Provide the (x, y) coordinate of the cell's center where the given text is located.  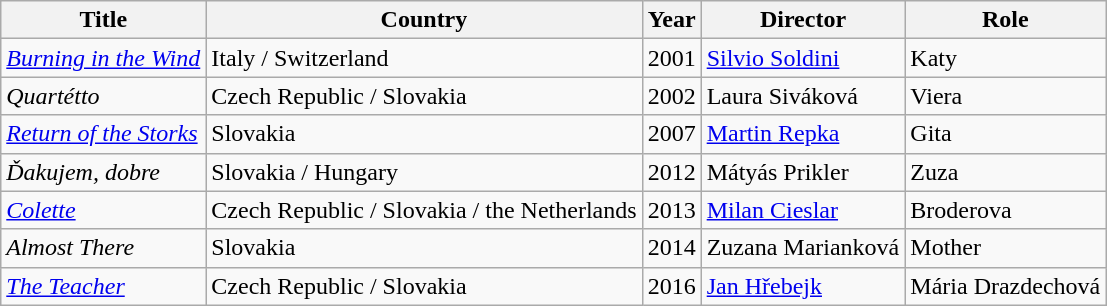
Title (104, 20)
2007 (672, 134)
Country (424, 20)
Mother (1006, 248)
2001 (672, 58)
Gita (1006, 134)
2013 (672, 210)
Laura Siváková (803, 96)
Jan Hřebejk (803, 286)
2014 (672, 248)
2016 (672, 286)
Mátyás Prikler (803, 172)
Broderova (1006, 210)
Zuzana Marianková (803, 248)
Martin Repka (803, 134)
2002 (672, 96)
Director (803, 20)
Czech Republic / Slovakia / the Netherlands (424, 210)
Mária Drazdechová (1006, 286)
Colette (104, 210)
Zuza (1006, 172)
Role (1006, 20)
Year (672, 20)
Quartétto (104, 96)
Viera (1006, 96)
Katy (1006, 58)
Burning in the Wind (104, 58)
Silvio Soldini (803, 58)
Ďakujem, dobre (104, 172)
Slovakia / Hungary (424, 172)
Milan Cieslar (803, 210)
Almost There (104, 248)
Return of the Storks (104, 134)
The Teacher (104, 286)
2012 (672, 172)
Italy / Switzerland (424, 58)
